Extract the (X, Y) coordinate from the center of the cell holding the provided text.  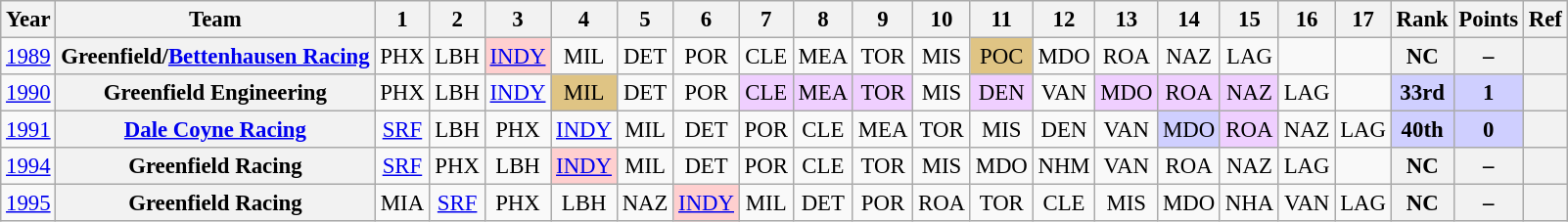
Team (215, 20)
Rank (1422, 20)
40th (1422, 130)
1991 (28, 130)
5 (644, 20)
7 (765, 20)
12 (1064, 20)
1994 (28, 166)
13 (1127, 20)
4 (584, 20)
15 (1249, 20)
17 (1362, 20)
11 (1001, 20)
Points (1488, 20)
MIA (402, 203)
1989 (28, 57)
Greenfield/Bettenhausen Racing (215, 57)
2 (457, 20)
NHA (1249, 203)
Ref (1545, 20)
10 (942, 20)
1995 (28, 203)
0 (1488, 130)
8 (822, 20)
POC (1001, 57)
NHM (1064, 166)
Dale Coyne Racing (215, 130)
16 (1306, 20)
6 (707, 20)
3 (518, 20)
33rd (1422, 93)
Greenfield Engineering (215, 93)
1990 (28, 93)
Year (28, 20)
14 (1189, 20)
9 (883, 20)
